Output the (x, y) coordinate of the center of the cell containing the given text.  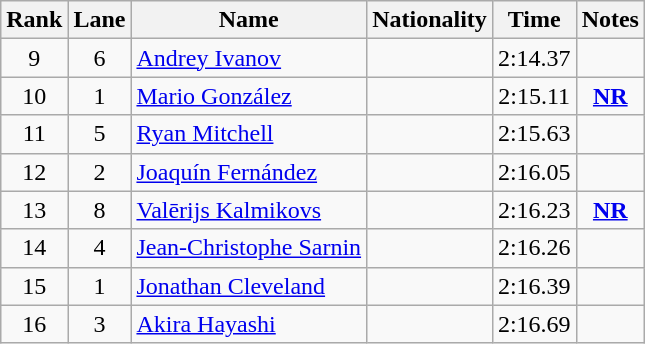
2:15.63 (534, 134)
Jonathan Cleveland (249, 286)
12 (34, 172)
14 (34, 248)
2:16.39 (534, 286)
Valērijs Kalmikovs (249, 210)
2 (100, 172)
4 (100, 248)
11 (34, 134)
6 (100, 58)
Mario González (249, 96)
5 (100, 134)
Joaquín Fernández (249, 172)
2:15.11 (534, 96)
2:16.69 (534, 324)
Name (249, 20)
Time (534, 20)
Andrey Ivanov (249, 58)
Lane (100, 20)
Notes (610, 20)
Rank (34, 20)
13 (34, 210)
2:16.05 (534, 172)
2:14.37 (534, 58)
Ryan Mitchell (249, 134)
Jean-Christophe Sarnin (249, 248)
16 (34, 324)
2:16.26 (534, 248)
8 (100, 210)
15 (34, 286)
10 (34, 96)
Akira Hayashi (249, 324)
3 (100, 324)
2:16.23 (534, 210)
Nationality (430, 20)
9 (34, 58)
